Pinpoint the cell where the given text exists, returning its (x, y) midpoint coordinate. 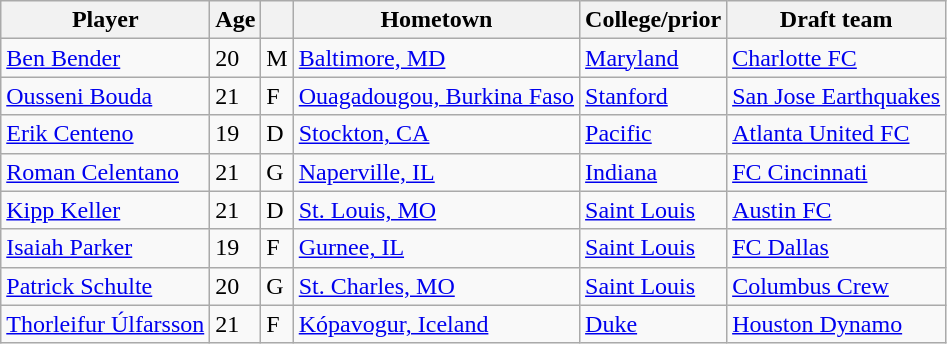
St. Charles, MO (436, 286)
Ouagadougou, Burkina Faso (436, 96)
FC Cincinnati (836, 172)
Draft team (836, 20)
Duke (654, 324)
Ousseni Bouda (106, 96)
Baltimore, MD (436, 58)
Thorleifur Úlfarsson (106, 324)
Stanford (654, 96)
Kipp Keller (106, 210)
Indiana (654, 172)
Austin FC (836, 210)
Charlotte FC (836, 58)
San Jose Earthquakes (836, 96)
Hometown (436, 20)
FC Dallas (836, 248)
Patrick Schulte (106, 286)
Isaiah Parker (106, 248)
Age (236, 20)
M (277, 58)
Erik Centeno (106, 134)
College/prior (654, 20)
Stockton, CA (436, 134)
Naperville, IL (436, 172)
Player (106, 20)
Pacific (654, 134)
Ben Bender (106, 58)
Houston Dynamo (836, 324)
Kópavogur, Iceland (436, 324)
Columbus Crew (836, 286)
Atlanta United FC (836, 134)
Roman Celentano (106, 172)
Maryland (654, 58)
Gurnee, IL (436, 248)
St. Louis, MO (436, 210)
